Provide the [X, Y] coordinate of the cell's center where the given text is located.  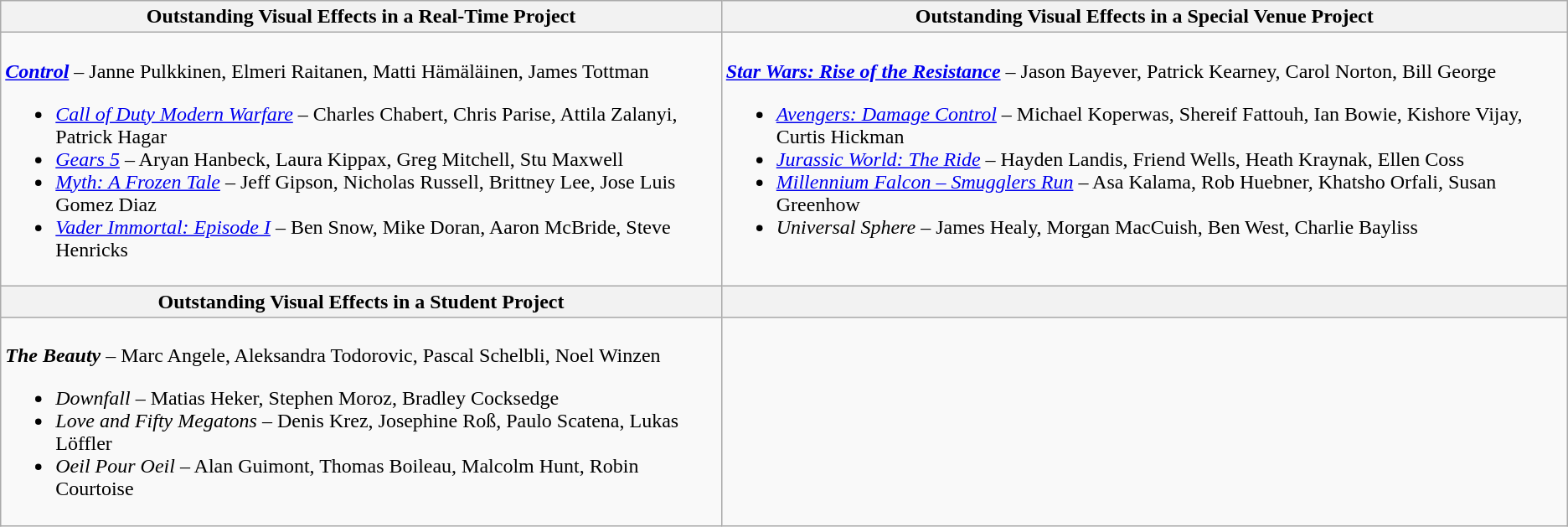
Outstanding Visual Effects in a Real-Time Project [361, 17]
Outstanding Visual Effects in a Special Venue Project [1144, 17]
Outstanding Visual Effects in a Student Project [361, 302]
